For the text-containing cell, return its midpoint in (x, y) coordinate format. 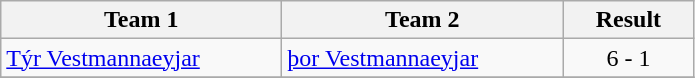
þor Vestmannaeyjar (422, 58)
6 - 1 (628, 58)
Týr Vestmannaeyjar (142, 58)
Team 2 (422, 20)
Result (628, 20)
Team 1 (142, 20)
